Return the (X, Y) coordinate for the center point of the cell that contains the specified text.  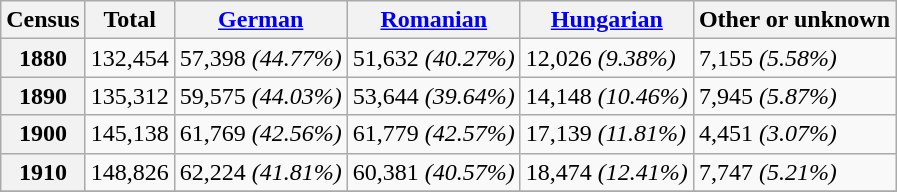
53,644 (39.64%) (434, 96)
59,575 (44.03%) (260, 96)
60,381 (40.57%) (434, 172)
62,224 (41.81%) (260, 172)
1890 (43, 96)
61,779 (42.57%) (434, 134)
Census (43, 20)
7,747 (5.21%) (794, 172)
7,155 (5.58%) (794, 58)
Hungarian (606, 20)
Other or unknown (794, 20)
51,632 (40.27%) (434, 58)
148,826 (130, 172)
17,139 (11.81%) (606, 134)
7,945 (5.87%) (794, 96)
1880 (43, 58)
1910 (43, 172)
4,451 (3.07%) (794, 134)
1900 (43, 134)
German (260, 20)
14,148 (10.46%) (606, 96)
Romanian (434, 20)
Total (130, 20)
135,312 (130, 96)
18,474 (12.41%) (606, 172)
145,138 (130, 134)
132,454 (130, 58)
61,769 (42.56%) (260, 134)
12,026 (9.38%) (606, 58)
57,398 (44.77%) (260, 58)
